Provide the (x, y) coordinate of the cell's center where the given text is located.  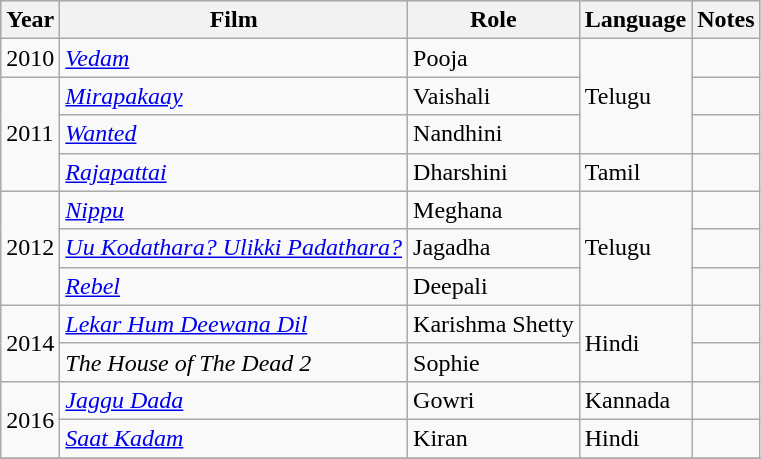
The House of The Dead 2 (234, 362)
Rajapattai (234, 172)
2016 (30, 419)
Lekar Hum Deewana Dil (234, 324)
Tamil (635, 172)
Wanted (234, 134)
Kiran (494, 438)
Year (30, 20)
Karishma Shetty (494, 324)
Kannada (635, 400)
Role (494, 20)
Dharshini (494, 172)
Film (234, 20)
Saat Kadam (234, 438)
Deepali (494, 286)
Gowri (494, 400)
Language (635, 20)
Rebel (234, 286)
Pooja (494, 58)
2010 (30, 58)
Nandhini (494, 134)
Vaishali (494, 96)
Sophie (494, 362)
Vedam (234, 58)
2012 (30, 248)
Notes (726, 20)
Jagadha (494, 248)
Uu Kodathara? Ulikki Padathara? (234, 248)
2014 (30, 343)
Meghana (494, 210)
Mirapakaay (234, 96)
Nippu (234, 210)
Jaggu Dada (234, 400)
2011 (30, 134)
